For the text-containing cell, return its midpoint in [X, Y] coordinate format. 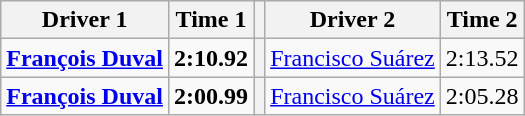
Driver 2 [353, 20]
2:13.52 [482, 58]
2:10.92 [210, 58]
Time 2 [482, 20]
Driver 1 [85, 20]
2:05.28 [482, 96]
2:00.99 [210, 96]
Time 1 [210, 20]
